Find where the given text appears and provide that cell's center as (X, Y) coordinate. 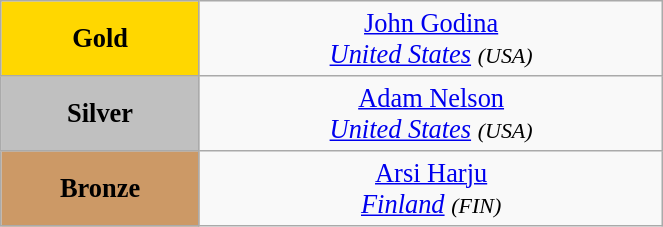
Gold (100, 38)
Arsi HarjuFinland (FIN) (430, 188)
Silver (100, 112)
John GodinaUnited States (USA) (430, 38)
Bronze (100, 188)
Adam NelsonUnited States (USA) (430, 112)
